Determine the (X, Y) coordinate at the center of the cell enclosing the given text.  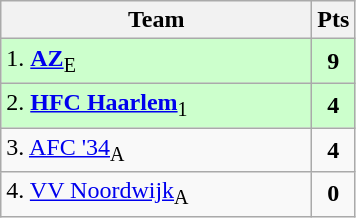
Pts (334, 20)
3. AFC '34A (156, 150)
4. VV NoordwijkA (156, 194)
1. AZE (156, 61)
Team (156, 20)
9 (334, 61)
2. HFC Haarlem1 (156, 105)
0 (334, 194)
